Output the [X, Y] coordinate of the center of the cell containing the given text.  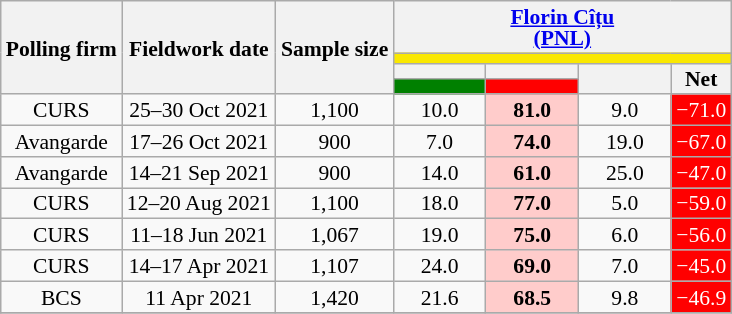
1,067 [334, 234]
Fieldwork date [199, 48]
14.0 [440, 172]
1,420 [334, 296]
17–26 Oct 2021 [199, 142]
81.0 [532, 110]
25.0 [626, 172]
Florin Cîțu(PNL) [562, 27]
11–18 Jun 2021 [199, 234]
−67.0 [701, 142]
6.0 [626, 234]
Sample size [334, 48]
9.8 [626, 296]
69.0 [532, 266]
14–17 Apr 2021 [199, 266]
Net [701, 78]
5.0 [626, 204]
75.0 [532, 234]
68.5 [532, 296]
−56.0 [701, 234]
9.0 [626, 110]
24.0 [440, 266]
10.0 [440, 110]
−59.0 [701, 204]
−46.9 [701, 296]
1,107 [334, 266]
14–21 Sep 2021 [199, 172]
77.0 [532, 204]
21.6 [440, 296]
12–20 Aug 2021 [199, 204]
BCS [62, 296]
18.0 [440, 204]
11 Apr 2021 [199, 296]
Polling firm [62, 48]
74.0 [532, 142]
−47.0 [701, 172]
−45.0 [701, 266]
25–30 Oct 2021 [199, 110]
61.0 [532, 172]
−71.0 [701, 110]
